Detect which cell encompasses the target text, then output its (X, Y) center coordinate. 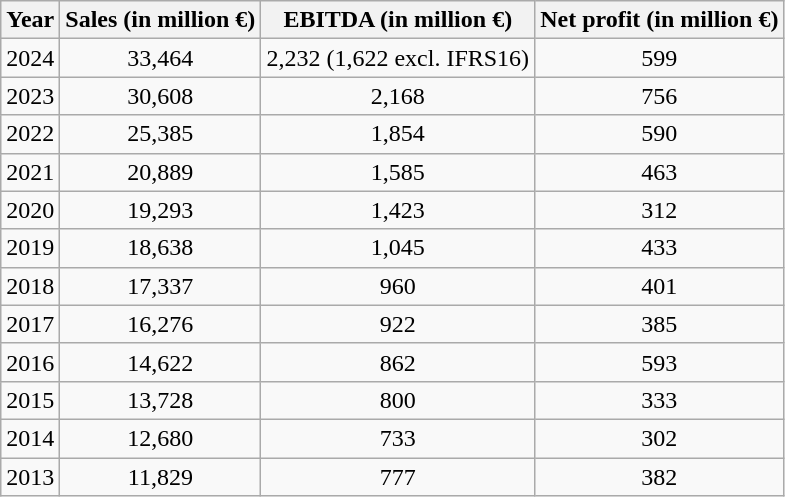
2022 (30, 134)
2018 (30, 286)
2014 (30, 438)
733 (398, 438)
33,464 (160, 58)
1,585 (398, 172)
2020 (30, 210)
756 (660, 96)
385 (660, 324)
2016 (30, 362)
960 (398, 286)
11,829 (160, 477)
2013 (30, 477)
2023 (30, 96)
590 (660, 134)
2021 (30, 172)
302 (660, 438)
30,608 (160, 96)
593 (660, 362)
Net profit (in million €) (660, 20)
2024 (30, 58)
333 (660, 400)
2015 (30, 400)
18,638 (160, 248)
1,854 (398, 134)
433 (660, 248)
25,385 (160, 134)
13,728 (160, 400)
1,423 (398, 210)
1,045 (398, 248)
2019 (30, 248)
17,337 (160, 286)
EBITDA (in million €) (398, 20)
382 (660, 477)
777 (398, 477)
862 (398, 362)
2,168 (398, 96)
14,622 (160, 362)
2,232 (1,622 excl. IFRS16) (398, 58)
401 (660, 286)
19,293 (160, 210)
Year (30, 20)
20,889 (160, 172)
16,276 (160, 324)
922 (398, 324)
599 (660, 58)
312 (660, 210)
800 (398, 400)
463 (660, 172)
Sales (in million €) (160, 20)
12,680 (160, 438)
2017 (30, 324)
